Detect which cell encompasses the target text, then output its [x, y] center coordinate. 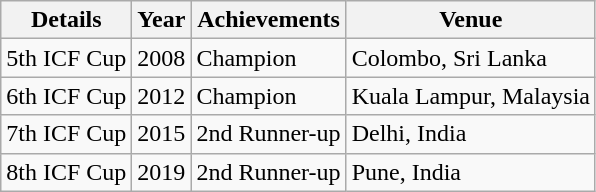
Pune, India [470, 172]
2019 [162, 172]
2015 [162, 134]
7th ICF Cup [66, 134]
8th ICF Cup [66, 172]
2012 [162, 96]
6th ICF Cup [66, 96]
Venue [470, 20]
Kuala Lampur, Malaysia [470, 96]
Year [162, 20]
Colombo, Sri Lanka [470, 58]
5th ICF Cup [66, 58]
Details [66, 20]
Delhi, India [470, 134]
2008 [162, 58]
Achievements [268, 20]
